Determine the (x, y) coordinate at the center of the cell enclosing the given text.  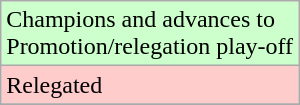
Relegated (150, 85)
Champions and advances toPromotion/relegation play-off (150, 34)
